Search for the cell housing the specified text and yield its [X, Y] center coordinate. 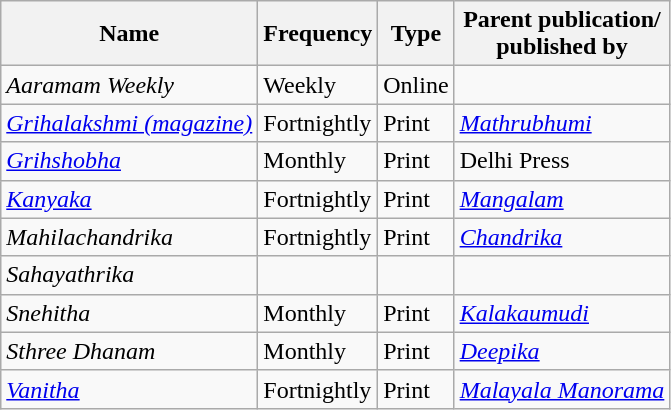
Deepika [562, 351]
Snehitha [130, 313]
Mathrubhumi [562, 123]
Delhi Press [562, 161]
Grihshobha [130, 161]
Type [416, 34]
Aaramam Weekly [130, 85]
Malayala Manorama [562, 389]
Name [130, 34]
Weekly [318, 85]
Sahayathrika [130, 275]
Kalakaumudi [562, 313]
Kanyaka [130, 199]
Sthree Dhanam [130, 351]
Mangalam [562, 199]
Mahilachandrika [130, 237]
Chandrika [562, 237]
Vanitha [130, 389]
Frequency [318, 34]
Grihalakshmi (magazine) [130, 123]
Online [416, 85]
Parent publication/published by [562, 34]
